Output the (X, Y) coordinate of the center of the cell containing the given text.  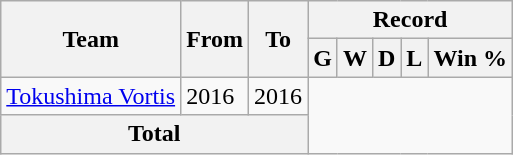
D (386, 58)
Record (410, 20)
L (414, 58)
G (323, 58)
Tokushima Vortis (91, 96)
Win % (470, 58)
Team (91, 39)
W (354, 58)
To (278, 39)
Total (154, 134)
From (215, 39)
